For the text-containing cell, return its midpoint in (X, Y) coordinate format. 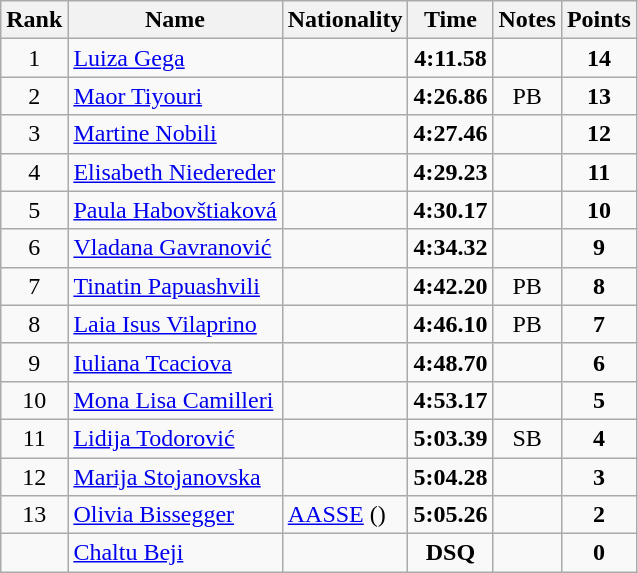
4:42.20 (450, 286)
SB (527, 438)
0 (598, 553)
Laia Isus Vilaprino (175, 324)
Elisabeth Niedereder (175, 172)
Nationality (345, 20)
Maor Tiyouri (175, 96)
5:05.26 (450, 515)
4:34.32 (450, 248)
Iuliana Tcaciova (175, 362)
4:46.10 (450, 324)
4:48.70 (450, 362)
Marija Stojanovska (175, 477)
4:11.58 (450, 58)
Points (598, 20)
Lidija Todorović (175, 438)
4:27.46 (450, 134)
Rank (34, 20)
Martine Nobili (175, 134)
Vladana Gavranović (175, 248)
Name (175, 20)
4:30.17 (450, 210)
Olivia Bissegger (175, 515)
1 (34, 58)
5:04.28 (450, 477)
Notes (527, 20)
14 (598, 58)
Paula Habovštiaková (175, 210)
Luiza Gega (175, 58)
4:53.17 (450, 400)
Chaltu Beji (175, 553)
Mona Lisa Camilleri (175, 400)
AASSE () (345, 515)
4:26.86 (450, 96)
Tinatin Papuashvili (175, 286)
4:29.23 (450, 172)
DSQ (450, 553)
5:03.39 (450, 438)
Time (450, 20)
